Pinpoint the cell where the given text exists, returning its (X, Y) midpoint coordinate. 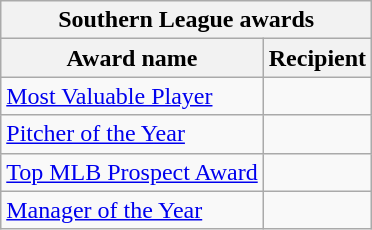
Southern League awards (186, 20)
Most Valuable Player (132, 96)
Award name (132, 58)
Top MLB Prospect Award (132, 172)
Pitcher of the Year (132, 134)
Manager of the Year (132, 210)
Recipient (317, 58)
